Pinpoint the cell where the given text exists, returning its [x, y] midpoint coordinate. 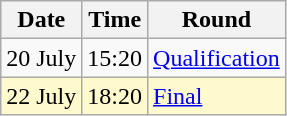
Final [217, 96]
Time [115, 20]
15:20 [115, 58]
Qualification [217, 58]
18:20 [115, 96]
Date [42, 20]
20 July [42, 58]
Round [217, 20]
22 July [42, 96]
